Locate the cell with the specified text and output its [x, y] center coordinate. 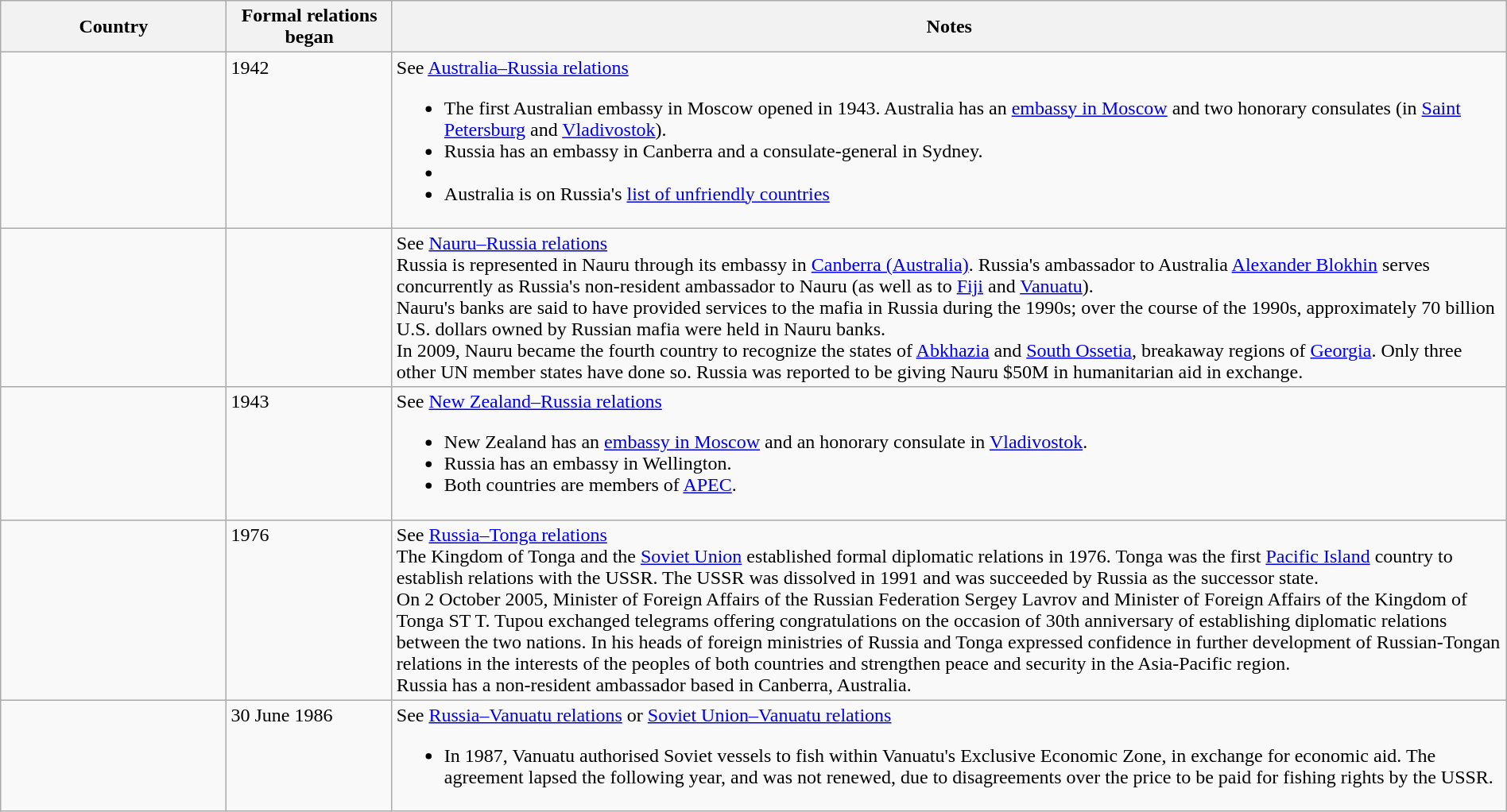
30 June 1986 [309, 756]
1942 [309, 140]
1943 [309, 453]
Country [114, 27]
Formal relations began [309, 27]
1976 [309, 610]
Notes [949, 27]
